Capture the cell that displays the provided text and extract its (X, Y) central coordinate. 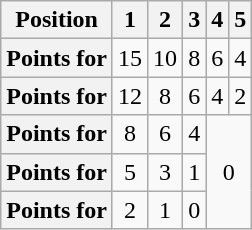
15 (130, 58)
12 (130, 96)
10 (166, 58)
Position (57, 20)
